From the cell containing the given text, extract its center point as (X, Y) coordinate. 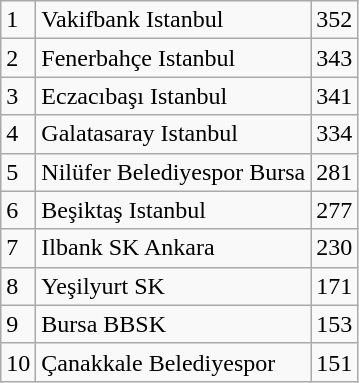
341 (334, 96)
Nilüfer Belediyespor Bursa (174, 172)
Çanakkale Belediyespor (174, 362)
1 (18, 20)
151 (334, 362)
Eczacıbaşı Istanbul (174, 96)
Ilbank SK Ankara (174, 248)
Vakifbank Istanbul (174, 20)
Bursa BBSK (174, 324)
4 (18, 134)
281 (334, 172)
Galatasaray Istanbul (174, 134)
334 (334, 134)
343 (334, 58)
Yeşilyurt SK (174, 286)
3 (18, 96)
277 (334, 210)
10 (18, 362)
Fenerbahçe Istanbul (174, 58)
352 (334, 20)
5 (18, 172)
Beşiktaş Istanbul (174, 210)
230 (334, 248)
9 (18, 324)
2 (18, 58)
153 (334, 324)
7 (18, 248)
171 (334, 286)
6 (18, 210)
8 (18, 286)
